Detect which cell encompasses the target text, then output its (x, y) center coordinate. 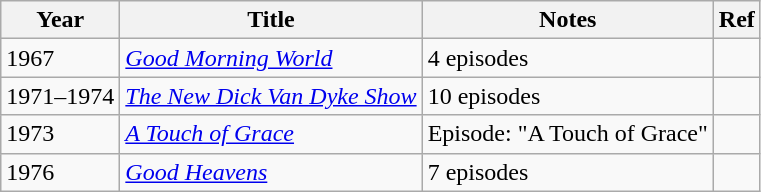
A Touch of Grace (271, 134)
Notes (568, 20)
Good Heavens (271, 172)
1971–1974 (60, 96)
1967 (60, 58)
Good Morning World (271, 58)
The New Dick Van Dyke Show (271, 96)
10 episodes (568, 96)
Title (271, 20)
7 episodes (568, 172)
Episode: "A Touch of Grace" (568, 134)
1976 (60, 172)
4 episodes (568, 58)
1973 (60, 134)
Ref (736, 20)
Year (60, 20)
